Search for the cell housing the specified text and yield its (X, Y) center coordinate. 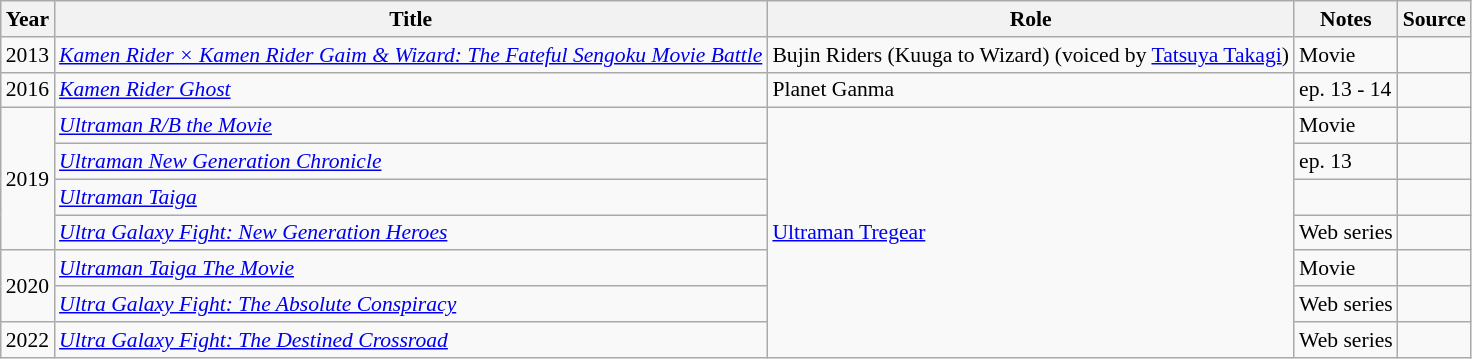
Ultra Galaxy Fight: New Generation Heroes (410, 233)
Ultraman New Generation Chronicle (410, 162)
Ultra Galaxy Fight: The Destined Crossroad (410, 340)
Planet Ganma (1030, 90)
ep. 13 - 14 (1346, 90)
Ultraman R/B the Movie (410, 126)
2019 (28, 179)
Source (1434, 19)
Title (410, 19)
Ultraman Tregear (1030, 232)
Year (28, 19)
2020 (28, 286)
Bujin Riders (Kuuga to Wizard) (voiced by Tatsuya Takagi) (1030, 55)
Notes (1346, 19)
Kamen Rider Ghost (410, 90)
2013 (28, 55)
Kamen Rider × Kamen Rider Gaim & Wizard: The Fateful Sengoku Movie Battle (410, 55)
Ultra Galaxy Fight: The Absolute Conspiracy (410, 304)
Ultraman Taiga The Movie (410, 269)
ep. 13 (1346, 162)
Role (1030, 19)
Ultraman Taiga (410, 197)
2022 (28, 340)
2016 (28, 90)
